Locate the cell with the specified text and output its [x, y] center coordinate. 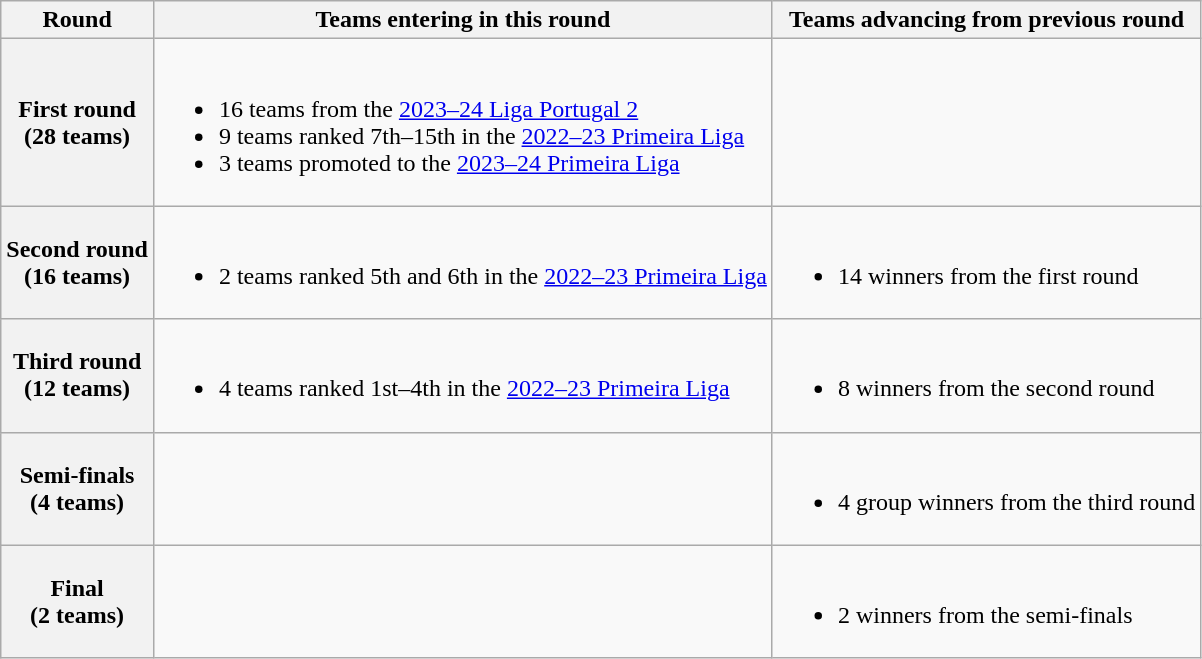
4 teams ranked 1st–4th in the 2022–23 Primeira Liga [462, 376]
4 group winners from the third round [986, 488]
Round [78, 20]
First round(28 teams) [78, 122]
Teams entering in this round [462, 20]
Third round(12 teams) [78, 376]
2 teams ranked 5th and 6th in the 2022–23 Primeira Liga [462, 262]
Final(2 teams) [78, 602]
2 winners from the semi-finals [986, 602]
Teams advancing from previous round [986, 20]
16 teams from the 2023–24 Liga Portugal 29 teams ranked 7th–15th in the 2022–23 Primeira Liga3 teams promoted to the 2023–24 Primeira Liga [462, 122]
14 winners from the first round [986, 262]
Second round(16 teams) [78, 262]
Semi-finals(4 teams) [78, 488]
8 winners from the second round [986, 376]
